Provide the (X, Y) coordinate of the cell's center where the given text is located.  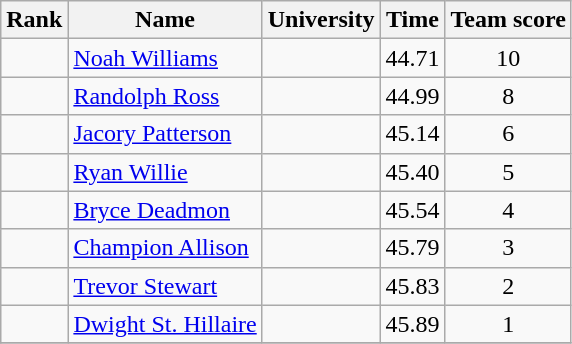
4 (508, 210)
10 (508, 58)
Bryce Deadmon (165, 210)
45.54 (412, 210)
Team score (508, 20)
45.79 (412, 248)
Noah Williams (165, 58)
Ryan Willie (165, 172)
Dwight St. Hillaire (165, 324)
45.40 (412, 172)
Jacory Patterson (165, 134)
Name (165, 20)
University (321, 20)
8 (508, 96)
6 (508, 134)
45.83 (412, 286)
Rank (34, 20)
44.71 (412, 58)
45.89 (412, 324)
45.14 (412, 134)
44.99 (412, 96)
Champion Allison (165, 248)
1 (508, 324)
2 (508, 286)
5 (508, 172)
Randolph Ross (165, 96)
Time (412, 20)
Trevor Stewart (165, 286)
3 (508, 248)
